Provide the (X, Y) coordinate of the cell's center where the given text is located.  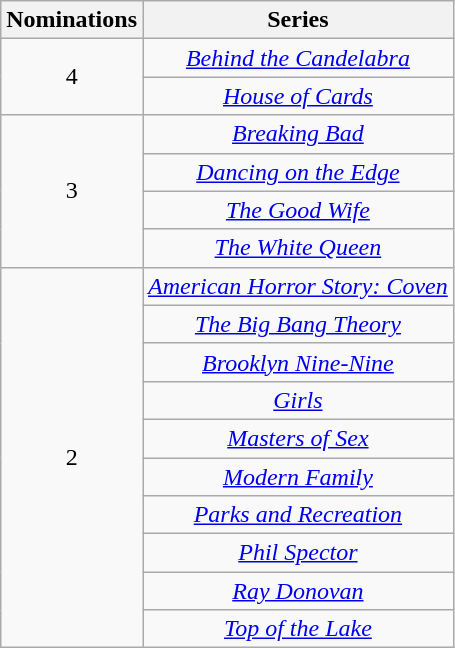
Girls (298, 400)
American Horror Story: Coven (298, 286)
Series (298, 20)
The White Queen (298, 248)
House of Cards (298, 96)
Dancing on the Edge (298, 172)
3 (72, 191)
Top of the Lake (298, 629)
Nominations (72, 20)
Brooklyn Nine-Nine (298, 362)
2 (72, 458)
Ray Donovan (298, 591)
The Big Bang Theory (298, 324)
Phil Spector (298, 553)
Masters of Sex (298, 438)
Modern Family (298, 477)
The Good Wife (298, 210)
4 (72, 77)
Breaking Bad (298, 134)
Behind the Candelabra (298, 58)
Parks and Recreation (298, 515)
